Provide the (x, y) coordinate of the cell's center where the given text is located.  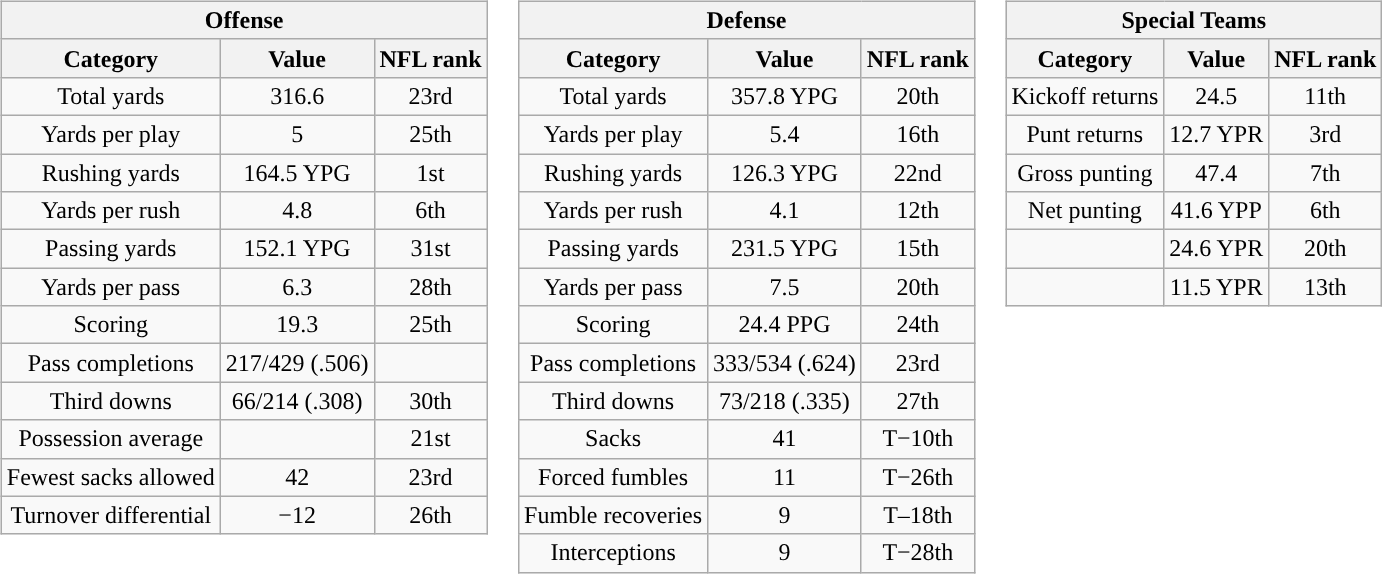
24.5 (1216, 96)
73/218 (.335) (785, 401)
Defense (747, 20)
24.4 PPG (785, 325)
Turnover differential (110, 515)
217/429 (.506) (297, 363)
21st (430, 439)
7.5 (785, 287)
Gross punting (1085, 173)
30th (430, 401)
42 (297, 477)
357.8 YPG (785, 96)
Special Teams (1194, 20)
231.5 YPG (785, 249)
Forced fumbles (614, 477)
41 (785, 439)
316.6 (297, 96)
5 (297, 134)
3rd (1326, 134)
Sacks (614, 439)
T–18th (918, 515)
22nd (918, 173)
T−10th (918, 439)
19.3 (297, 325)
11th (1326, 96)
4.1 (785, 211)
Possession average (110, 439)
26th (430, 515)
66/214 (.308) (297, 401)
Interceptions (614, 553)
Fewest sacks allowed (110, 477)
T−26th (918, 477)
164.5 YPG (297, 173)
13th (1326, 287)
24.6 YPR (1216, 249)
24th (918, 325)
31st (430, 249)
6.3 (297, 287)
11.5 YPR (1216, 287)
47.4 (1216, 173)
28th (430, 287)
152.1 YPG (297, 249)
16th (918, 134)
11 (785, 477)
41.6 YPP (1216, 211)
7th (1326, 173)
126.3 YPG (785, 173)
27th (918, 401)
−12 (297, 515)
12th (918, 211)
Fumble recoveries (614, 515)
12.7 YPR (1216, 134)
Kickoff returns (1085, 96)
Offense (244, 20)
Punt returns (1085, 134)
1st (430, 173)
4.8 (297, 211)
5.4 (785, 134)
T−28th (918, 553)
Net punting (1085, 211)
15th (918, 249)
333/534 (.624) (785, 363)
